Return the (x, y) coordinate for the center point of the cell that contains the specified text.  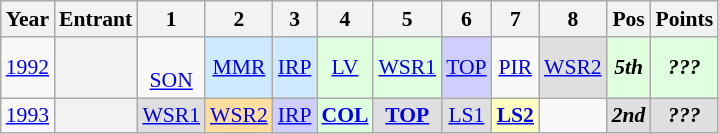
1 (171, 19)
7 (516, 19)
5 (407, 19)
LS1 (466, 116)
LS2 (516, 116)
3 (295, 19)
6 (466, 19)
PIR (516, 68)
2 (239, 19)
4 (344, 19)
Entrant (96, 19)
1993 (28, 116)
5th (629, 68)
Points (684, 19)
1992 (28, 68)
SON (171, 68)
Year (28, 19)
Pos (629, 19)
MMR (239, 68)
COL (344, 116)
2nd (629, 116)
8 (573, 19)
LV (344, 68)
